Scan for the cell matching the given text and deliver its [X, Y] coordinate at center. 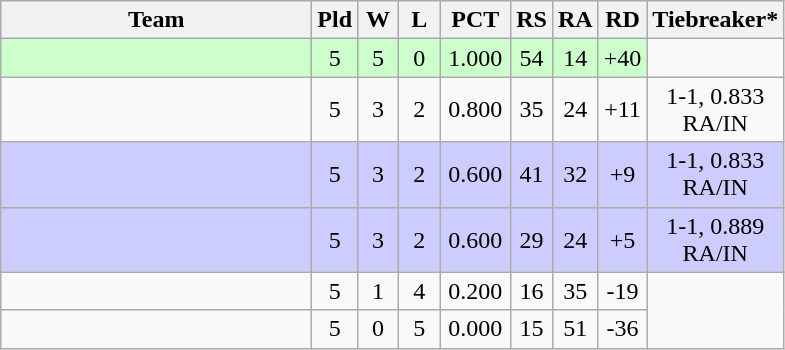
1.000 [476, 58]
4 [420, 291]
Team [156, 20]
Tiebreaker* [716, 20]
+11 [622, 110]
W [378, 20]
RA [575, 20]
1 [378, 291]
-36 [622, 329]
0.800 [476, 110]
RD [622, 20]
29 [532, 240]
RS [532, 20]
51 [575, 329]
54 [532, 58]
0.000 [476, 329]
16 [532, 291]
Pld [335, 20]
PCT [476, 20]
-19 [622, 291]
1-1, 0.889 RA/IN [716, 240]
L [420, 20]
14 [575, 58]
+9 [622, 174]
+40 [622, 58]
32 [575, 174]
+5 [622, 240]
15 [532, 329]
0.200 [476, 291]
41 [532, 174]
